Pinpoint the cell where the given text exists, returning its (x, y) midpoint coordinate. 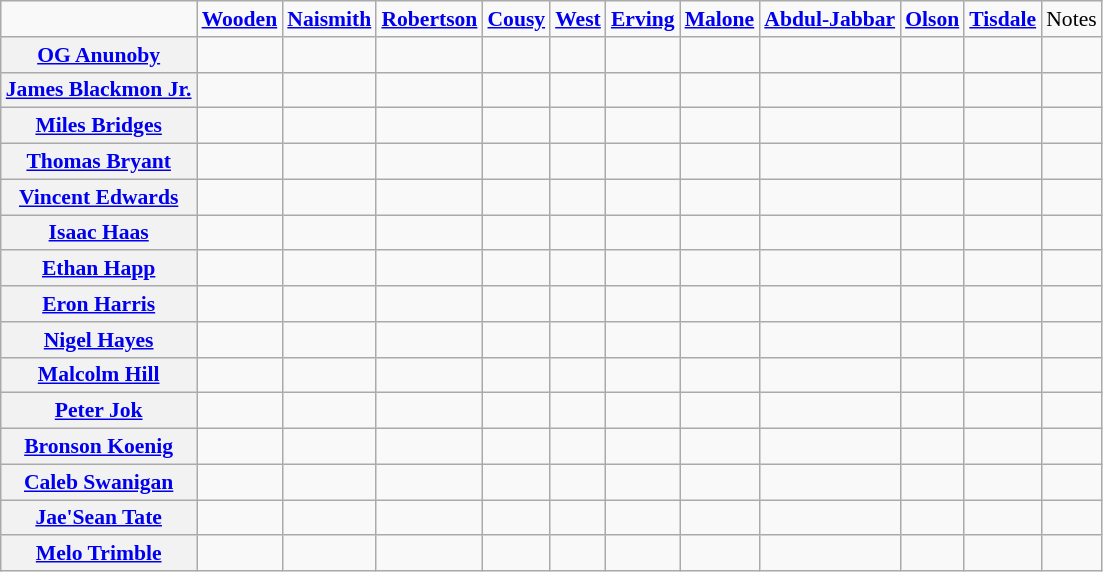
Jae'Sean Tate (99, 518)
Melo Trimble (99, 554)
Cousy (516, 19)
West (578, 19)
Vincent Edwards (99, 197)
Ethan Happ (99, 269)
Wooden (240, 19)
Robertson (429, 19)
Notes (1071, 19)
Isaac Haas (99, 233)
James Blackmon Jr. (99, 90)
Peter Jok (99, 411)
Naismith (329, 19)
Miles Bridges (99, 126)
Abdul-Jabbar (830, 19)
Thomas Bryant (99, 162)
Caleb Swanigan (99, 482)
Malone (720, 19)
Erving (643, 19)
Malcolm Hill (99, 375)
Eron Harris (99, 304)
Tisdale (1002, 19)
Nigel Hayes (99, 340)
OG Anunoby (99, 55)
Bronson Koenig (99, 447)
Olson (932, 19)
